Identify which cell holds the provided text, then report its (x, y) central coordinate. 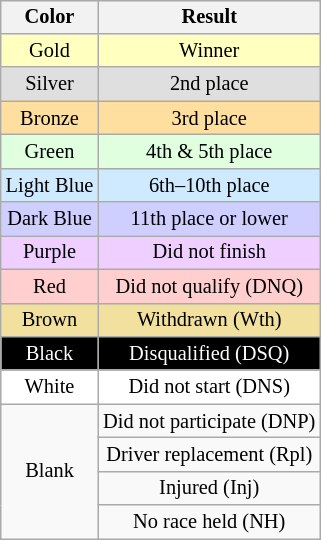
No race held (NH) (209, 522)
Injured (Inj) (209, 488)
Result (209, 17)
Blank (50, 472)
Red (50, 286)
Did not start (DNS) (209, 387)
Purple (50, 253)
Dark Blue (50, 219)
Driver replacement (Rpl) (209, 455)
Winner (209, 51)
4th & 5th place (209, 152)
Disqualified (DSQ) (209, 354)
Did not finish (209, 253)
Withdrawn (Wth) (209, 320)
Light Blue (50, 185)
6th–10th place (209, 185)
Brown (50, 320)
Bronze (50, 118)
11th place or lower (209, 219)
3rd place (209, 118)
Black (50, 354)
Green (50, 152)
2nd place (209, 84)
Did not participate (DNP) (209, 421)
Gold (50, 51)
Did not qualify (DNQ) (209, 286)
Silver (50, 84)
Color (50, 17)
White (50, 387)
